From the cell containing the given text, extract its center point as (x, y) coordinate. 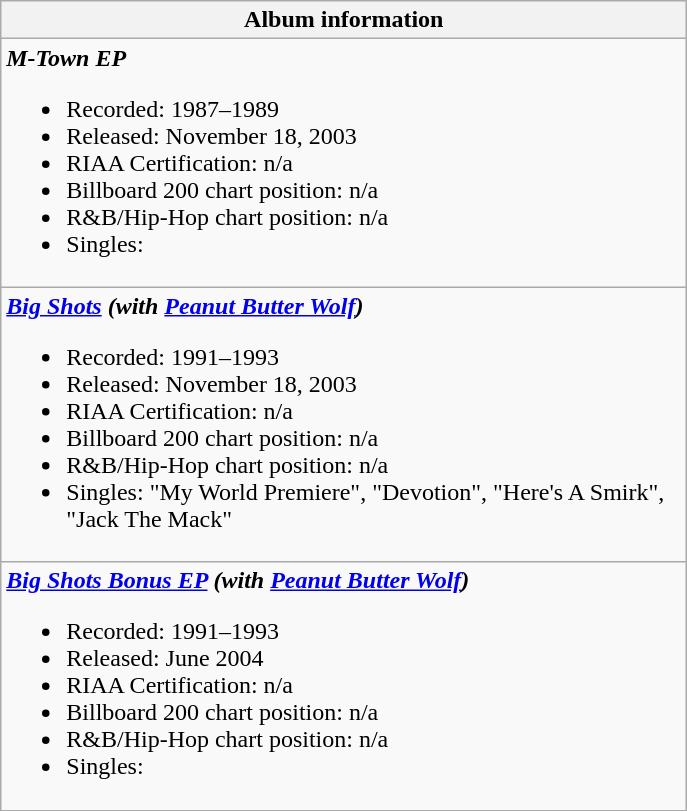
Album information (344, 20)
